Provide the [X, Y] coordinate of the cell's center where the given text is located.  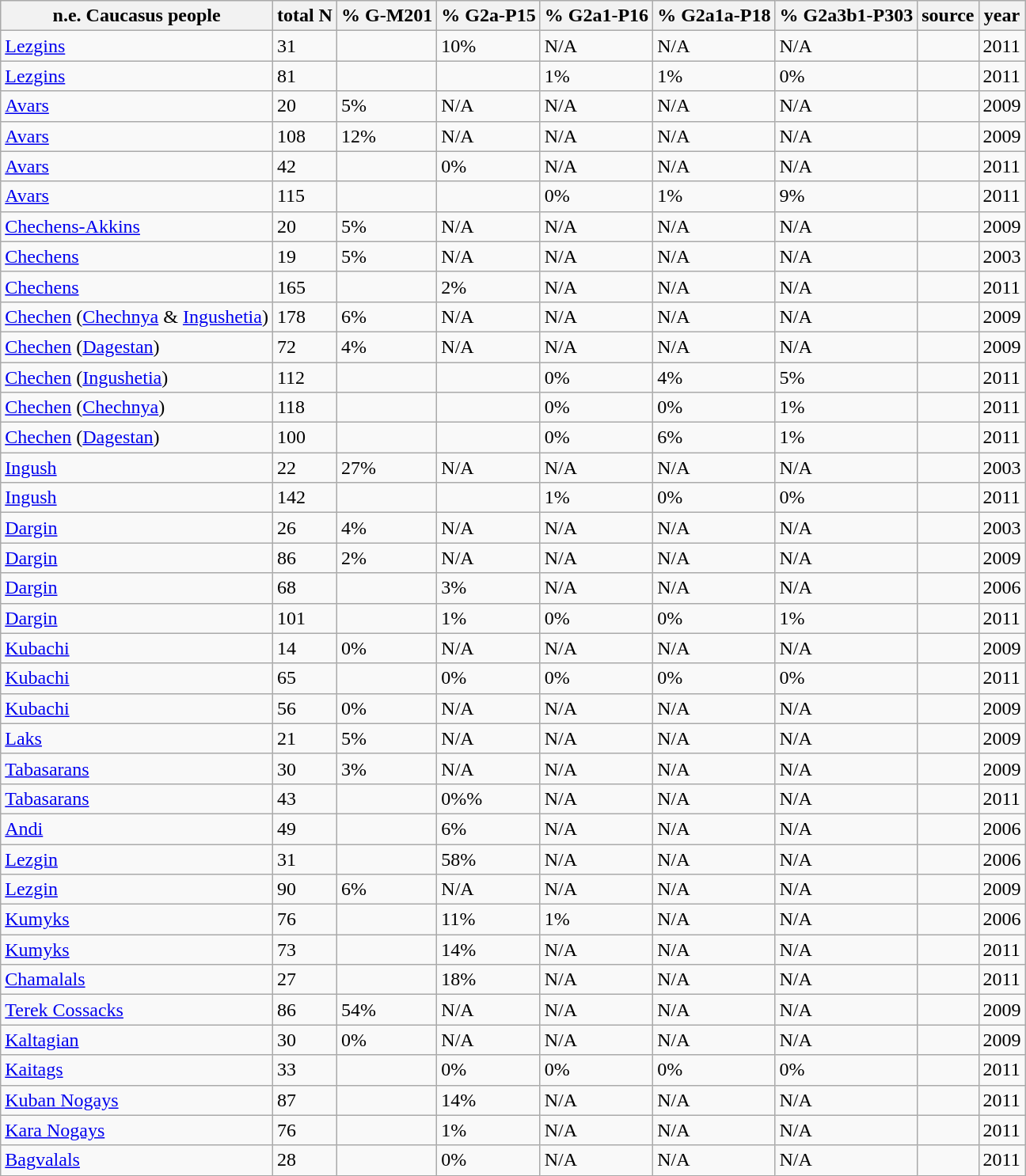
n.e. Caucasus people [137, 16]
90 [304, 890]
Chechen (Chechnya & Ingushetia) [137, 317]
% G2a-P15 [488, 16]
12% [386, 136]
49 [304, 829]
22 [304, 468]
58% [488, 859]
Chechen (Ingushetia) [137, 377]
% G2a3b1-P303 [846, 16]
Andi [137, 829]
142 [304, 498]
Chechens-Akkins [137, 226]
28 [304, 1160]
68 [304, 588]
Kaitags [137, 1070]
Laks [137, 738]
Kara Nogays [137, 1130]
10% [488, 46]
Chechen (Chechnya) [137, 408]
27% [386, 468]
total N [304, 16]
101 [304, 618]
% G2a1-P16 [596, 16]
21 [304, 738]
165 [304, 286]
Terek Cossacks [137, 1010]
0%% [488, 799]
year [1002, 16]
100 [304, 438]
Kuban Nogays [137, 1100]
87 [304, 1100]
43 [304, 799]
Chamalals [137, 980]
54% [386, 1010]
115 [304, 196]
108 [304, 136]
118 [304, 408]
72 [304, 347]
14 [304, 648]
11% [488, 920]
73 [304, 950]
source [948, 16]
Kaltagian [137, 1040]
112 [304, 377]
18% [488, 980]
178 [304, 317]
% G2a1a-P18 [714, 16]
9% [846, 196]
Bagvalals [137, 1160]
65 [304, 678]
% G-M201 [386, 16]
27 [304, 980]
81 [304, 76]
56 [304, 708]
42 [304, 166]
19 [304, 256]
26 [304, 528]
33 [304, 1070]
